From the cell containing the given text, extract its center point as (x, y) coordinate. 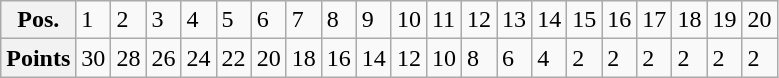
13 (514, 20)
5 (234, 20)
30 (94, 58)
15 (584, 20)
9 (374, 20)
22 (234, 58)
19 (724, 20)
3 (164, 20)
24 (198, 58)
28 (128, 58)
Points (38, 58)
17 (654, 20)
7 (304, 20)
1 (94, 20)
11 (444, 20)
26 (164, 58)
Pos. (38, 20)
